For the text-containing cell, return its midpoint in [X, Y] coordinate format. 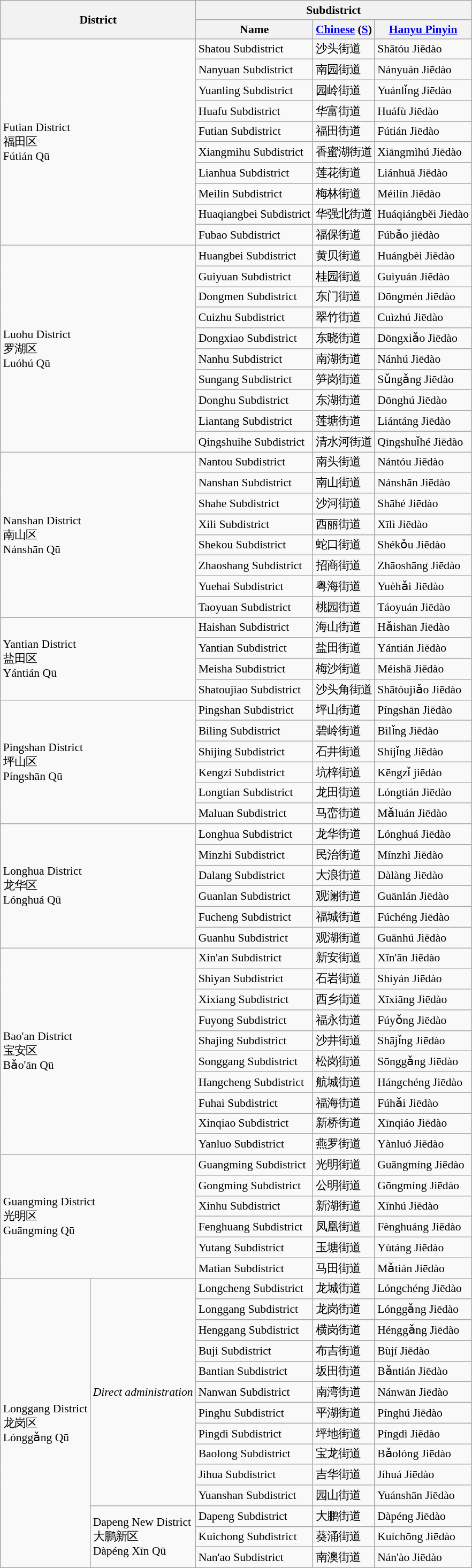
Pinghu Subdistrict [255, 1413]
粤海街道 [344, 586]
Yànluó Jiēdào [423, 1145]
Shāhé Jiēdào [423, 504]
Qīngshuǐhé Jiēdào [423, 442]
Huangbei Subdistrict [255, 256]
园岭街道 [344, 91]
Haishan Subdistrict [255, 628]
坪地街道 [344, 1434]
南山街道 [344, 484]
Shātóujiǎo Jiēdào [423, 690]
马峦街道 [344, 814]
Méilín Jiēdào [423, 194]
Liantang Subdistrict [255, 422]
Yuehai Subdistrict [255, 586]
Guangming District光明区Guāngmíng Qū [98, 1217]
Meilin Subdistrict [255, 194]
Shahe Subdistrict [255, 504]
Dàlàng Jiēdào [423, 875]
Dōngxiǎo Jiēdào [423, 338]
西丽街道 [344, 524]
福田街道 [344, 132]
Guanlan Subdistrict [255, 897]
光明街道 [344, 1165]
Dapeng Subdistrict [255, 1516]
Sǔngǎng Jiēdào [423, 380]
Xīn'ān Jiēdào [423, 959]
Pingdi Subdistrict [255, 1434]
Nanhu Subdistrict [255, 360]
龙城街道 [344, 1289]
Hénggǎng Jiēdào [423, 1330]
Donghu Subdistrict [255, 400]
Pingshan District坪山区Píngshān Qū [98, 762]
龙田街道 [344, 793]
Yantian District盐田区Yántián Qū [98, 659]
Dongxiao Subdistrict [255, 338]
Futian Subdistrict [255, 132]
Fúbǎo jiēdào [423, 235]
Lóngtián Jiēdào [423, 793]
碧岭街道 [344, 731]
东晓街道 [344, 338]
Bǎntián Jiēdào [423, 1372]
Jíhuá Jiēdào [423, 1475]
Maluan Subdistrict [255, 814]
Sōnggǎng Jiēdào [423, 1061]
Biling Subdistrict [255, 731]
Xiangmihu Subdistrict [255, 153]
桃园街道 [344, 607]
马田街道 [344, 1268]
Shātóu Jiēdào [423, 49]
盐田街道 [344, 648]
Yántián Jiēdào [423, 648]
新桥街道 [344, 1123]
沙河街道 [344, 504]
Huafu Subdistrict [255, 111]
Fútián Jiēdào [423, 132]
公明街道 [344, 1185]
Dōnghú Jiēdào [423, 400]
松岗街道 [344, 1061]
燕罗街道 [344, 1145]
Luohu District罗湖区Luóhú Qū [98, 349]
Qingshuihe Subdistrict [255, 442]
Dàpéng Jiēdào [423, 1516]
Nán'ào Jiēdào [423, 1558]
Xixiang Subdistrict [255, 999]
Píngdì Jiēdào [423, 1434]
东湖街道 [344, 400]
南湾街道 [344, 1392]
香蜜湖街道 [344, 153]
福城街道 [344, 917]
Direct administration [143, 1392]
Xīnqiáo Jiēdào [423, 1123]
Nantou Subdistrict [255, 462]
观澜街道 [344, 897]
Bantian Subdistrict [255, 1372]
Longhua Subdistrict [255, 835]
Xīlì Jiēdào [423, 524]
Guānhú Jiēdào [423, 937]
Shiyan Subdistrict [255, 979]
Xīnhú Jiēdào [423, 1206]
Xili Subdistrict [255, 524]
Lianhua Subdistrict [255, 173]
蛇口街道 [344, 545]
新安街道 [344, 959]
Xiāngmìhú Jiēdào [423, 153]
Shijing Subdistrict [255, 752]
笋岗街道 [344, 380]
Fuhai Subdistrict [255, 1103]
招商街道 [344, 566]
葵涌街道 [344, 1536]
Xinqiao Subdistrict [255, 1123]
Xīxiāng Jiēdào [423, 999]
Shekou Subdistrict [255, 545]
Nánwān Jiēdào [423, 1392]
Yantian Subdistrict [255, 648]
坪山街道 [344, 710]
横岗街道 [344, 1330]
Nántóu Jiēdào [423, 462]
梅林街道 [344, 194]
Yuanshan Subdistrict [255, 1496]
南澳街道 [344, 1558]
Méishā Jiēdào [423, 669]
Huaqiangbei Subdistrict [255, 214]
福海街道 [344, 1103]
Longgang District龙岗区Lónggǎng Qū [45, 1423]
Shājǐng Jiēdào [423, 1041]
Gōngmíng Jiēdào [423, 1185]
凤凰街道 [344, 1227]
南园街道 [344, 70]
海山街道 [344, 628]
Sungang Subdistrict [255, 380]
Guānlán Jiēdào [423, 897]
Huáfù Jiēdào [423, 111]
Fúyǒng Jiēdào [423, 1021]
Fenghuang Subdistrict [255, 1227]
翠竹街道 [344, 318]
华富街道 [344, 111]
Fúhǎi Jiēdào [423, 1103]
Guanhu Subdistrict [255, 937]
Yutang Subdistrict [255, 1248]
沙井街道 [344, 1041]
大浪街道 [344, 875]
Hangcheng Subdistrict [255, 1083]
布吉街道 [344, 1351]
Shatou Subdistrict [255, 49]
Lónghuá Jiēdào [423, 835]
福保街道 [344, 235]
观湖街道 [344, 937]
福永街道 [344, 1021]
西乡街道 [344, 999]
Pínghú Jiēdào [423, 1413]
Kengzi Subdistrict [255, 772]
Gongming Subdistrict [255, 1185]
Guangming Subdistrict [255, 1165]
Nanshan District南山区Nánshān Qū [98, 535]
平湖街道 [344, 1413]
黄贝街道 [344, 256]
Name [255, 29]
Hángchéng Jiēdào [423, 1083]
清水河街道 [344, 442]
Longtian Subdistrict [255, 793]
District [98, 19]
Subdistrict [334, 10]
Meisha Subdistrict [255, 669]
Longhua District龙华区Lónghuá Qū [98, 886]
Nanshan Subdistrict [255, 484]
Nánhú Jiēdào [423, 360]
Yuánlǐng Jiēdào [423, 91]
坂田街道 [344, 1372]
Pingshan Subdistrict [255, 710]
梅沙街道 [344, 669]
坑梓街道 [344, 772]
东门街道 [344, 297]
Lóngchéng Jiēdào [423, 1289]
Kuíchōng Jiēdào [423, 1536]
Mínzhì Jiēdào [423, 855]
宝龙街道 [344, 1454]
Dōngmén Jiēdào [423, 297]
龙岗街道 [344, 1310]
Taoyuan Subdistrict [255, 607]
Liánhuā Jiēdào [423, 173]
Guìyuán Jiēdào [423, 276]
Hǎishān Jiēdào [423, 628]
沙头街道 [344, 49]
南湖街道 [344, 360]
龙华街道 [344, 835]
Buji Subdistrict [255, 1351]
Yuánshān Jiēdào [423, 1496]
Kēngzǐ jiēdào [423, 772]
吉华街道 [344, 1475]
石岩街道 [344, 979]
Yuèhǎi Jiēdào [423, 586]
Shíyán Jiēdào [423, 979]
Nányuán Jiēdào [423, 70]
Píngshān Jiēdào [423, 710]
Dapeng New District 大鹏新区Dàpéng Xīn Qū [143, 1537]
Yùtáng Jiēdào [423, 1248]
Fúchéng Jiēdào [423, 917]
Dalang Subdistrict [255, 875]
Fuyong Subdistrict [255, 1021]
Mǎtián Jiēdào [423, 1268]
Fucheng Subdistrict [255, 917]
Baolong Subdistrict [255, 1454]
Xinhu Subdistrict [255, 1206]
Nan'ao Subdistrict [255, 1558]
Hanyu Pinyin [423, 29]
航城街道 [344, 1083]
大鹏街道 [344, 1516]
Yuanling Subdistrict [255, 91]
华强北街道 [344, 214]
Jihua Subdistrict [255, 1475]
玉塘街道 [344, 1248]
Futian District福田区Fútián Qū [98, 142]
Bùjí Jiēdào [423, 1351]
Cuizhu Subdistrict [255, 318]
Minzhi Subdistrict [255, 855]
Huáqiángběi Jiēdào [423, 214]
桂园街道 [344, 276]
Dongmen Subdistrict [255, 297]
Bǎolóng Jiēdào [423, 1454]
Nanyuan Subdistrict [255, 70]
Chinese (S) [344, 29]
Longgang Subdistrict [255, 1310]
Nánshān Jiēdào [423, 484]
Zhāoshāng Jiēdào [423, 566]
Matian Subdistrict [255, 1268]
Fènghuáng Jiēdào [423, 1227]
Zhaoshang Subdistrict [255, 566]
Liántáng Jiēdào [423, 422]
Nanwan Subdistrict [255, 1392]
民治街道 [344, 855]
Shíjǐng Jiēdào [423, 752]
Songgang Subdistrict [255, 1061]
沙头角街道 [344, 690]
Táoyuán Jiēdào [423, 607]
Bìlǐng Jiēdào [423, 731]
Fubao Subdistrict [255, 235]
Lónggǎng Jiēdào [423, 1310]
Shajing Subdistrict [255, 1041]
石井街道 [344, 752]
Kuichong Subdistrict [255, 1536]
南头街道 [344, 462]
莲塘街道 [344, 422]
新湖街道 [344, 1206]
Xin'an Subdistrict [255, 959]
园山街道 [344, 1496]
Bao'an District宝安区Bǎo'ān Qū [98, 1051]
Yanluo Subdistrict [255, 1145]
Longcheng Subdistrict [255, 1289]
Shékǒu Jiēdào [423, 545]
Huángbèi Jiēdào [423, 256]
Guāngmíng Jiēdào [423, 1165]
Mǎluán Jiēdào [423, 814]
Cuìzhú Jiēdào [423, 318]
Henggang Subdistrict [255, 1330]
Guiyuan Subdistrict [255, 276]
莲花街道 [344, 173]
Shatoujiao Subdistrict [255, 690]
